For the text-containing cell, return its midpoint in (x, y) coordinate format. 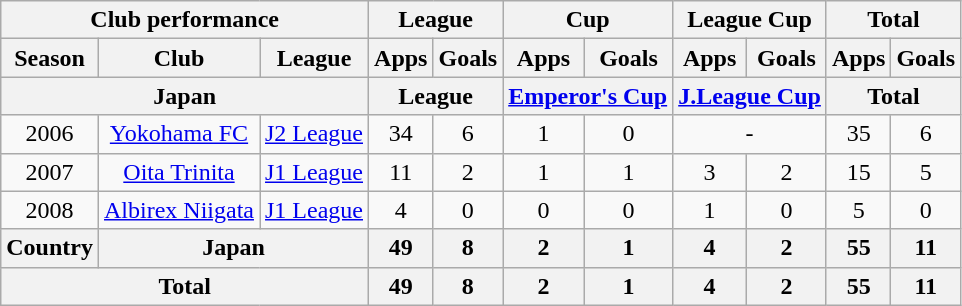
2007 (50, 172)
Club performance (185, 20)
Albirex Niigata (178, 210)
- (750, 134)
J2 League (314, 134)
35 (858, 134)
15 (858, 172)
Emperor's Cup (588, 96)
Yokohama FC (178, 134)
2006 (50, 134)
3 (710, 172)
J.League Cup (750, 96)
Country (50, 248)
Oita Trinita (178, 172)
Season (50, 58)
34 (401, 134)
2008 (50, 210)
Club (178, 58)
League Cup (750, 20)
Cup (588, 20)
